Provide the [x, y] coordinate of the cell's center where the given text is located.  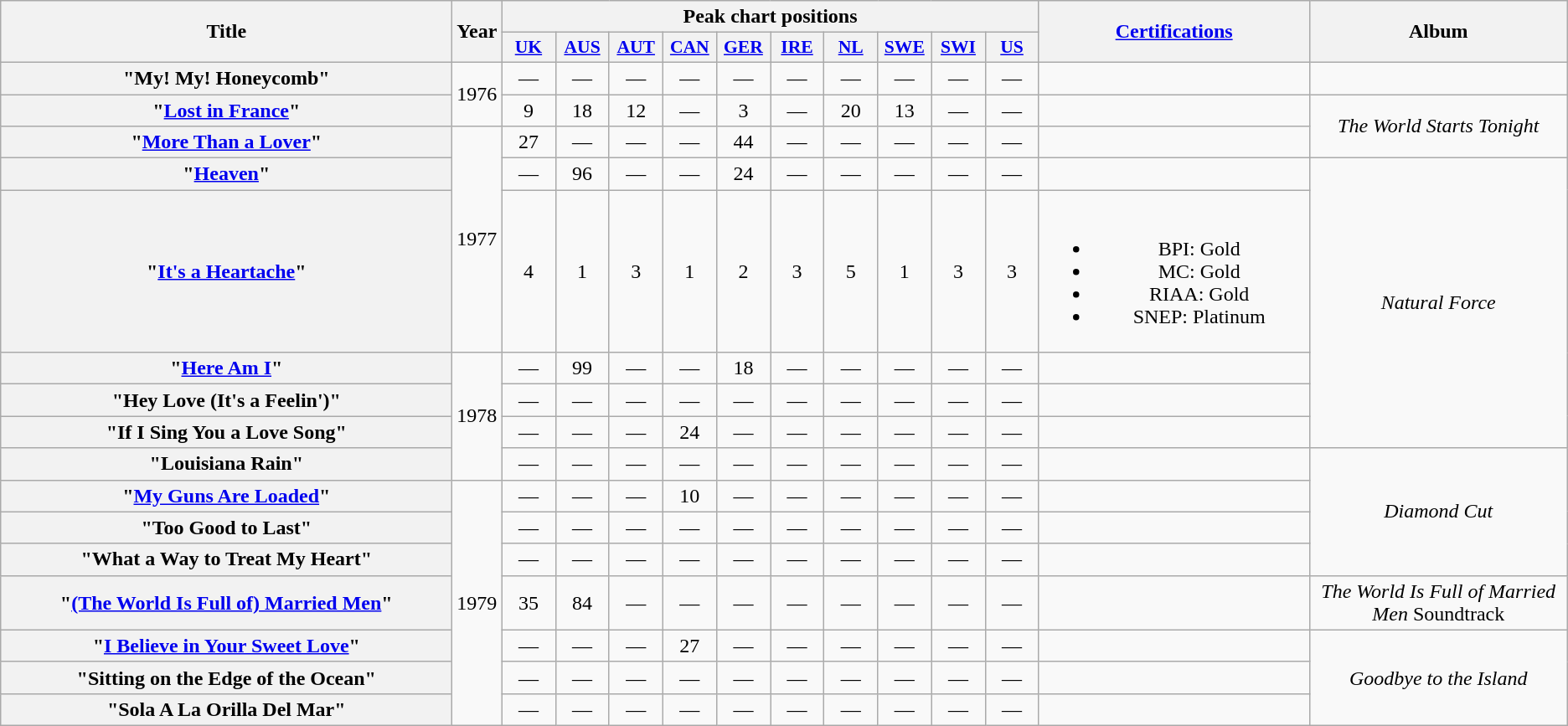
"My Guns Are Loaded" [226, 496]
"If I Sing You a Love Song" [226, 432]
Diamond Cut [1438, 512]
AUS [582, 48]
4 [529, 271]
NL [851, 48]
The World Starts Tonight [1438, 126]
"What a Way to Treat My Heart" [226, 559]
Goodbye to the Island [1438, 677]
US [1012, 48]
"Lost in France" [226, 110]
"Here Am I" [226, 368]
1978 [477, 416]
"Hey Love (It's a Feelin')" [226, 400]
Natural Force [1438, 303]
Year [477, 32]
1979 [477, 603]
Title [226, 32]
"(The World Is Full of) Married Men" [226, 603]
"Too Good to Last" [226, 528]
"It's a Heartache" [226, 271]
"Sola A La Orilla Del Mar" [226, 709]
GER [743, 48]
BPI: GoldMC: GoldRIAA: GoldSNEP: Platinum [1174, 271]
IRE [797, 48]
84 [582, 603]
"Heaven" [226, 174]
1976 [477, 94]
99 [582, 368]
9 [529, 110]
20 [851, 110]
SWE [905, 48]
"My! My! Honeycomb" [226, 78]
10 [689, 496]
CAN [689, 48]
"Sitting on the Edge of the Ocean" [226, 677]
44 [743, 142]
96 [582, 174]
UK [529, 48]
The World Is Full of Married Men Soundtrack [1438, 603]
Peak chart positions [771, 17]
"I Believe in Your Sweet Love" [226, 646]
5 [851, 271]
2 [743, 271]
35 [529, 603]
Certifications [1174, 32]
SWI [958, 48]
"More Than a Lover" [226, 142]
AUT [636, 48]
1977 [477, 239]
"Louisiana Rain" [226, 464]
13 [905, 110]
12 [636, 110]
Album [1438, 32]
